Search for the cell housing the specified text and yield its [x, y] center coordinate. 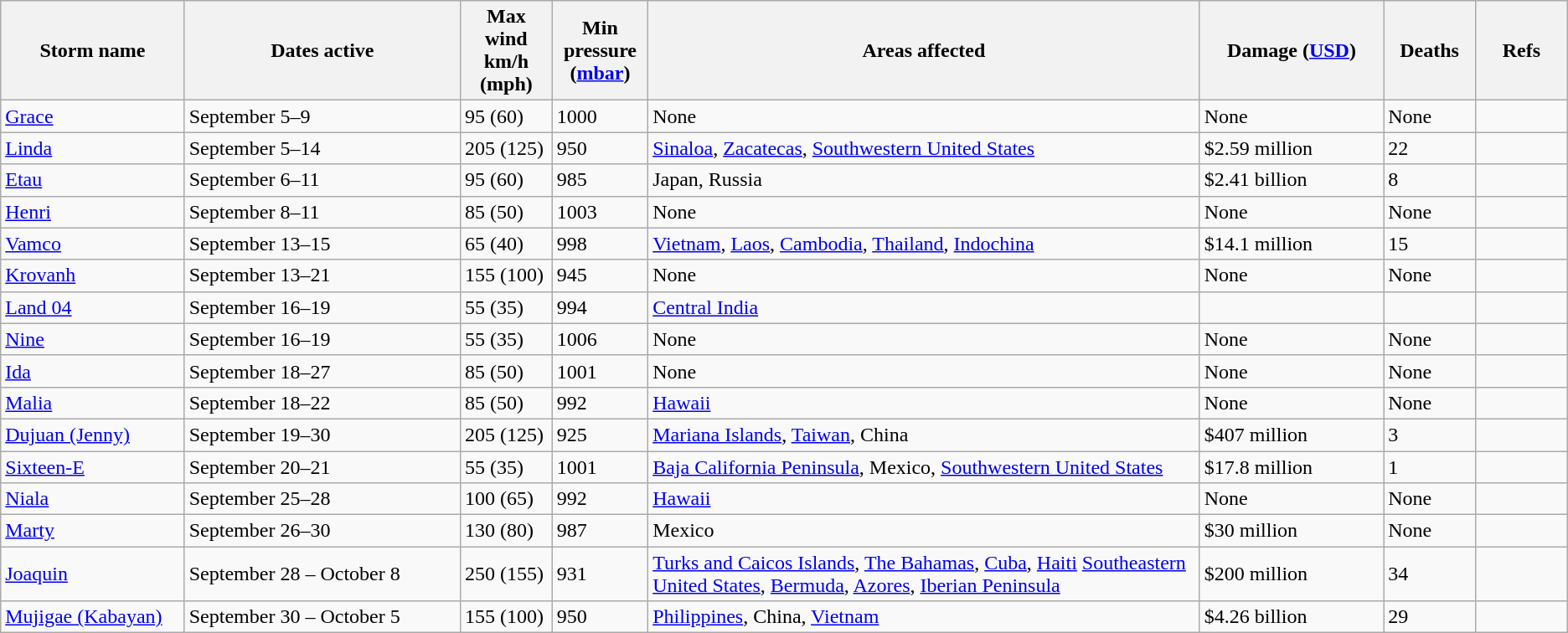
September 20–21 [322, 466]
925 [600, 435]
100 (65) [507, 499]
Malia [92, 403]
130 (80) [507, 531]
Philippines, China, Vietnam [925, 617]
65 (40) [507, 244]
8 [1430, 180]
Dates active [322, 50]
Vietnam, Laos, Cambodia, Thailand, Indochina [925, 244]
Linda [92, 148]
Turks and Caicos Islands, The Bahamas, Cuba, Haiti Southeastern United States, Bermuda, Azores, Iberian Peninsula [925, 574]
1000 [600, 116]
29 [1430, 617]
Grace [92, 116]
1 [1430, 466]
September 19–30 [322, 435]
34 [1430, 574]
985 [600, 180]
998 [600, 244]
1006 [600, 339]
Land 04 [92, 307]
Baja California Peninsula, Mexico, Southwestern United States [925, 466]
15 [1430, 244]
$4.26 billion [1292, 617]
Damage (USD) [1292, 50]
$407 million [1292, 435]
3 [1430, 435]
Etau [92, 180]
Nine [92, 339]
Deaths [1430, 50]
994 [600, 307]
$2.59 million [1292, 148]
1003 [600, 212]
September 6–11 [322, 180]
Joaquin [92, 574]
Krovanh [92, 275]
September 13–15 [322, 244]
Henri [92, 212]
Mexico [925, 531]
September 26–30 [322, 531]
September 5–9 [322, 116]
September 18–22 [322, 403]
Central India [925, 307]
September 30 – October 5 [322, 617]
Japan, Russia [925, 180]
931 [600, 574]
September 18–27 [322, 371]
Sixteen-E [92, 466]
945 [600, 275]
September 5–14 [322, 148]
Refs [1521, 50]
Mujigae (Kabayan) [92, 617]
September 28 – October 8 [322, 574]
$200 million [1292, 574]
$14.1 million [1292, 244]
Sinaloa, Zacatecas, Southwestern United States [925, 148]
Mariana Islands, Taiwan, China [925, 435]
250 (155) [507, 574]
Ida [92, 371]
Niala [92, 499]
$30 million [1292, 531]
Vamco [92, 244]
$17.8 million [1292, 466]
September 8–11 [322, 212]
22 [1430, 148]
Dujuan (Jenny) [92, 435]
987 [600, 531]
Storm name [92, 50]
September 25–28 [322, 499]
Min pressure (mbar) [600, 50]
Areas affected [925, 50]
$2.41 billion [1292, 180]
September 13–21 [322, 275]
Max wind km/h (mph) [507, 50]
Marty [92, 531]
